Locate the cell with the specified text and output its [x, y] center coordinate. 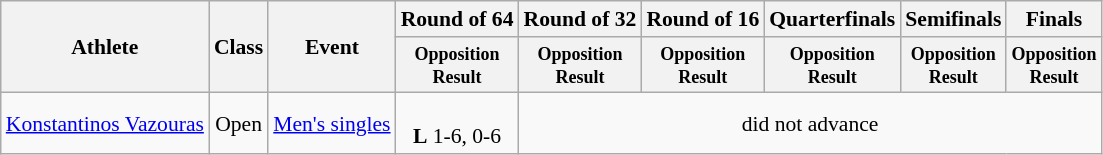
Round of 16 [702, 19]
Finals [1054, 19]
Round of 32 [580, 19]
Event [332, 47]
L 1-6, 0-6 [458, 124]
Konstantinos Vazouras [105, 124]
Open [238, 124]
Semifinals [953, 19]
Round of 64 [458, 19]
Quarterfinals [832, 19]
Class [238, 47]
did not advance [810, 124]
Men's singles [332, 124]
Athlete [105, 47]
